Return [x, y] of the center of cell containing provided text 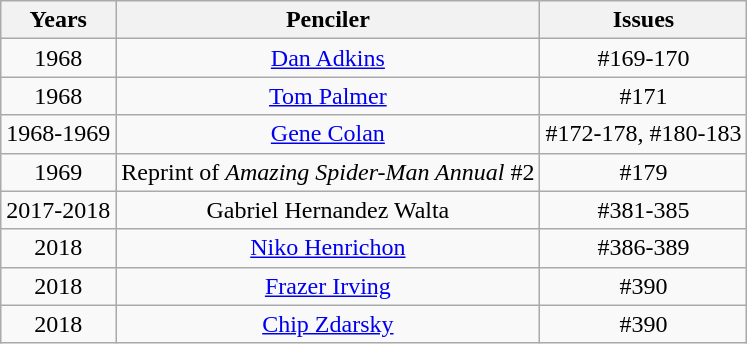
Reprint of Amazing Spider-Man Annual #2 [328, 172]
#179 [644, 172]
#169-170 [644, 58]
2017-2018 [58, 210]
Issues [644, 20]
Chip Zdarsky [328, 324]
Gene Colan [328, 134]
Tom Palmer [328, 96]
#171 [644, 96]
Niko Henrichon [328, 248]
Gabriel Hernandez Walta [328, 210]
Penciler [328, 20]
Frazer Irving [328, 286]
#386-389 [644, 248]
1968-1969 [58, 134]
Dan Adkins [328, 58]
#381-385 [644, 210]
#172-178, #180-183 [644, 134]
1969 [58, 172]
Years [58, 20]
